From the cell containing the given text, extract its center point as [X, Y] coordinate. 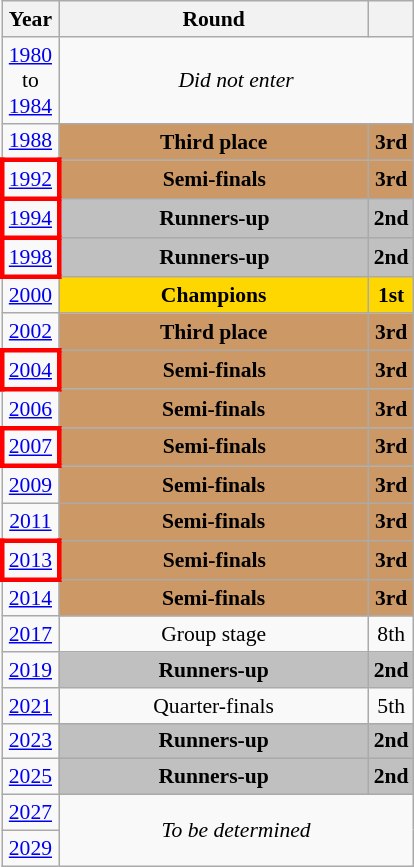
1992 [30, 180]
2014 [30, 598]
1994 [30, 218]
2019 [30, 670]
2027 [30, 813]
2009 [30, 486]
5th [392, 706]
8th [392, 635]
Year [30, 19]
2023 [30, 741]
2029 [30, 848]
2025 [30, 777]
1st [392, 294]
1980to1984 [30, 80]
To be determined [236, 830]
2007 [30, 448]
2013 [30, 560]
Champions [214, 294]
2000 [30, 294]
2004 [30, 370]
Round [214, 19]
2011 [30, 522]
2006 [30, 408]
2002 [30, 332]
2021 [30, 706]
1988 [30, 142]
Group stage [214, 635]
2017 [30, 635]
Quarter-finals [214, 706]
Did not enter [236, 80]
1998 [30, 258]
